Determine the [X, Y] coordinate at the center of the cell enclosing the given text.  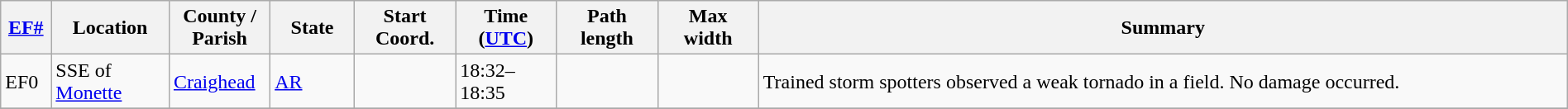
Start Coord. [404, 28]
18:32–18:35 [506, 81]
SSE of Monette [111, 81]
EF# [26, 28]
Summary [1163, 28]
Craighead [219, 81]
Trained storm spotters observed a weak tornado in a field. No damage occurred. [1163, 81]
Max width [708, 28]
County / Parish [219, 28]
EF0 [26, 81]
Path length [607, 28]
State [313, 28]
AR [313, 81]
Time (UTC) [506, 28]
Location [111, 28]
